Return the (x, y) coordinate for the center point of the cell that contains the specified text.  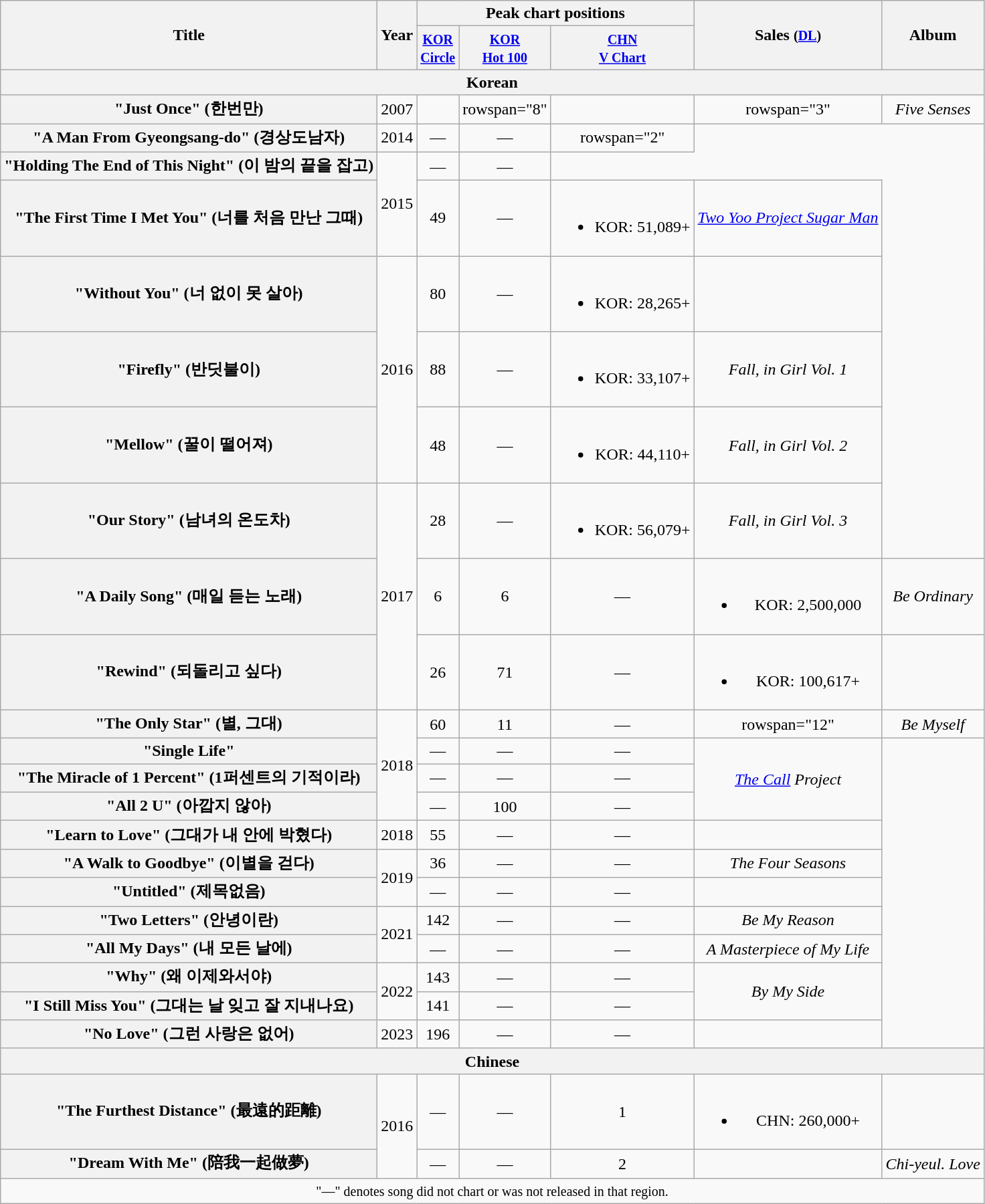
Album (933, 35)
141 (438, 1006)
"I Still Miss You" (그대는 날 잊고 잘 지내나요) (189, 1006)
2019 (397, 878)
KOR: 28,265+ (622, 294)
KOR: 2,500,000 (788, 597)
"Two Letters" (안녕이란) (189, 920)
"All 2 U" (아깝지 않아) (189, 807)
2021 (397, 934)
Two Yoo Project Sugar Man (788, 218)
KOR: 56,079+ (622, 520)
"The Only Star" (별, 그대) (189, 724)
"Why" (왜 이제와서야) (189, 978)
60 (438, 724)
The Four Seasons (788, 863)
Chi-yeul. Love (933, 1164)
KOR: 44,110+ (622, 445)
Korean (493, 82)
2015 (397, 204)
2014 (397, 138)
"Without You" (너 없이 못 살아) (189, 294)
143 (438, 978)
"A Walk to Goodbye" (이별을 걷다) (189, 863)
Title (189, 35)
"The Miracle of 1 Percent" (1퍼센트의 기적이라) (189, 779)
"Single Life" (189, 751)
"All My Days" (내 모든 날에) (189, 948)
Five Senses (933, 110)
2 (622, 1164)
CHN: 260,000+ (788, 1112)
48 (438, 445)
2023 (397, 1034)
"Rewind" (되돌리고 싶다) (189, 672)
Sales (DL) (788, 35)
Fall, in Girl Vol. 1 (788, 369)
Be Myself (933, 724)
"Dream With Me" (陪我一起做夢) (189, 1164)
rowspan="8" (505, 110)
55 (438, 835)
"The First Time I Met You" (너를 처음 만난 그때) (189, 218)
Peak chart positions (555, 13)
Fall, in Girl Vol. 2 (788, 445)
142 (438, 920)
Year (397, 35)
"Holding The End of This Night" (이 밤의 끝을 잡고) (189, 166)
11 (505, 724)
2017 (397, 597)
KOR: 33,107+ (622, 369)
1 (622, 1112)
"No Love" (그런 사랑은 없어) (189, 1034)
"Just Once" (한번만) (189, 110)
By My Side (788, 991)
2022 (397, 991)
88 (438, 369)
80 (438, 294)
Be My Reason (788, 920)
KOR: 100,617+ (788, 672)
Chinese (493, 1061)
"Untitled" (제목없음) (189, 892)
KORHot 100 (505, 48)
36 (438, 863)
A Masterpiece of My Life (788, 948)
"A Man From Gyeongsang-do" (경상도남자) (189, 138)
rowspan="2" (622, 138)
2007 (397, 110)
The Call Project (788, 780)
"Firefly" (반딧불이) (189, 369)
CHNV Chart (622, 48)
"—" denotes song did not chart or was not released in that region. (493, 1191)
"A Daily Song" (매일 듣는 노래) (189, 597)
28 (438, 520)
KOR: 51,089+ (622, 218)
26 (438, 672)
"Learn to Love" (그대가 내 안에 박혔다) (189, 835)
100 (505, 807)
71 (505, 672)
"Mellow" (꿀이 떨어져) (189, 445)
"The Furthest Distance" (最遠的距離) (189, 1112)
196 (438, 1034)
rowspan="12" (788, 724)
rowspan="3" (788, 110)
Fall, in Girl Vol. 3 (788, 520)
49 (438, 218)
KORCircle (438, 48)
"Our Story" (남녀의 온도차) (189, 520)
Be Ordinary (933, 597)
